Identify which cell holds the provided text, then report its [X, Y] central coordinate. 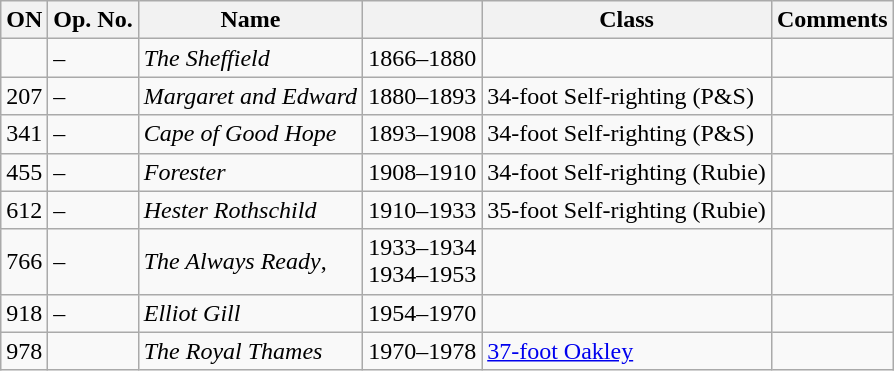
1866–1880 [422, 58]
Cape of Good Hope [250, 134]
1880–1893 [422, 96]
1910–1933 [422, 210]
The Sheffield [250, 58]
The Royal Thames [250, 351]
37-foot Oakley [627, 351]
Forester [250, 172]
Class [627, 20]
341 [24, 134]
1908–1910 [422, 172]
978 [24, 351]
1893–1908 [422, 134]
455 [24, 172]
207 [24, 96]
612 [24, 210]
1954–1970 [422, 313]
918 [24, 313]
1933–19341934–1953 [422, 262]
Margaret and Edward [250, 96]
Name [250, 20]
Elliot Gill [250, 313]
ON [24, 20]
766 [24, 262]
Hester Rothschild [250, 210]
The Always Ready, [250, 262]
Comments [832, 20]
35-foot Self-righting (Rubie) [627, 210]
1970–1978 [422, 351]
34-foot Self-righting (Rubie) [627, 172]
Op. No. [93, 20]
